Detect which cell encompasses the target text, then output its [X, Y] center coordinate. 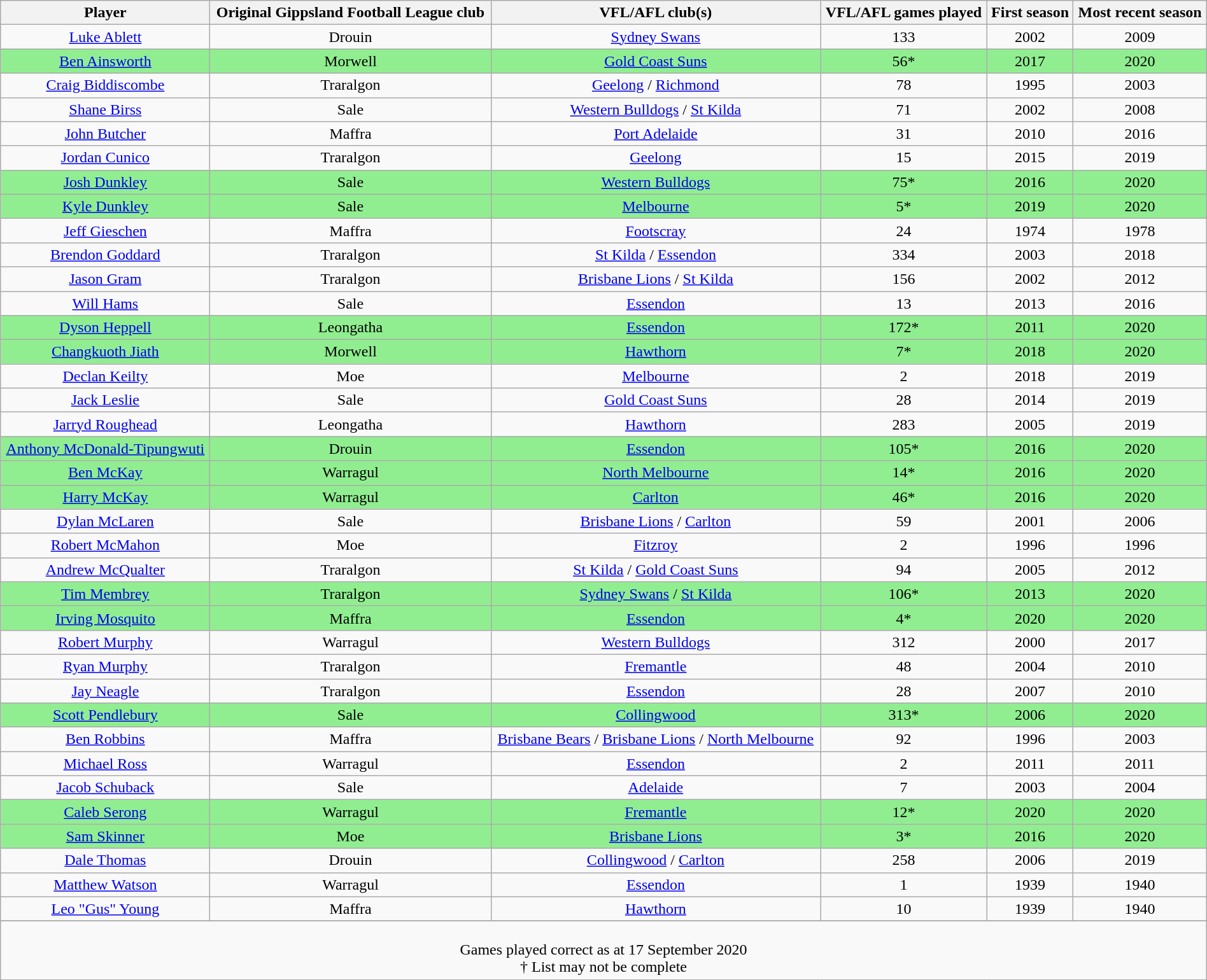
283 [904, 424]
Brisbane Bears / Brisbane Lions / North Melbourne [656, 739]
Sam Skinner [106, 836]
106* [904, 594]
Kyle Dunkley [106, 206]
1978 [1140, 230]
Dyson Heppell [106, 328]
78 [904, 85]
3* [904, 836]
1 [904, 885]
Brisbane Lions [656, 836]
Anthony McDonald-Tipungwuti [106, 449]
Sydney Swans / St Kilda [656, 594]
Ben Ainsworth [106, 61]
12* [904, 812]
15 [904, 158]
105* [904, 449]
2000 [1030, 642]
Sydney Swans [656, 37]
Games played correct as at 17 September 2020† List may not be complete [603, 950]
Carlton [656, 497]
59 [904, 521]
Robert Murphy [106, 642]
258 [904, 860]
Adelaide [656, 788]
Will Hams [106, 304]
Most recent season [1140, 13]
St Kilda / Gold Coast Suns [656, 570]
Jay Neagle [106, 690]
2015 [1030, 158]
John Butcher [106, 134]
31 [904, 134]
Geelong / Richmond [656, 85]
Tim Membrey [106, 594]
Shane Birss [106, 109]
71 [904, 109]
Josh Dunkley [106, 182]
Changkuoth Jiath [106, 352]
334 [904, 255]
Caleb Serong [106, 812]
Dylan McLaren [106, 521]
Brendon Goddard [106, 255]
Irving Mosquito [106, 618]
Ryan Murphy [106, 666]
2007 [1030, 690]
Robert McMahon [106, 545]
133 [904, 37]
156 [904, 279]
St Kilda / Essendon [656, 255]
Ben McKay [106, 473]
7* [904, 352]
7 [904, 788]
56* [904, 61]
Jacob Schuback [106, 788]
Original Gippsland Football League club [350, 13]
Jarryd Roughead [106, 424]
Dale Thomas [106, 860]
5* [904, 206]
Collingwood / Carlton [656, 860]
Scott Pendlebury [106, 715]
VFL/AFL games played [904, 13]
Jeff Gieschen [106, 230]
48 [904, 666]
First season [1030, 13]
Collingwood [656, 715]
2001 [1030, 521]
Declan Keilty [106, 376]
Leo "Gus" Young [106, 909]
Western Bulldogs / St Kilda [656, 109]
North Melbourne [656, 473]
Footscray [656, 230]
13 [904, 304]
46* [904, 497]
Fitzroy [656, 545]
Andrew McQualter [106, 570]
14* [904, 473]
2014 [1030, 400]
4* [904, 618]
172* [904, 328]
Port Adelaide [656, 134]
2008 [1140, 109]
Player [106, 13]
2009 [1140, 37]
94 [904, 570]
Jason Gram [106, 279]
313* [904, 715]
312 [904, 642]
Jack Leslie [106, 400]
Geelong [656, 158]
1995 [1030, 85]
75* [904, 182]
Matthew Watson [106, 885]
Craig Biddiscombe [106, 85]
10 [904, 909]
Brisbane Lions / St Kilda [656, 279]
Brisbane Lions / Carlton [656, 521]
Luke Ablett [106, 37]
Ben Robbins [106, 739]
1974 [1030, 230]
Harry McKay [106, 497]
Jordan Cunico [106, 158]
92 [904, 739]
24 [904, 230]
Michael Ross [106, 764]
VFL/AFL club(s) [656, 13]
